Determine the [x, y] coordinate at the center of the cell enclosing the given text.  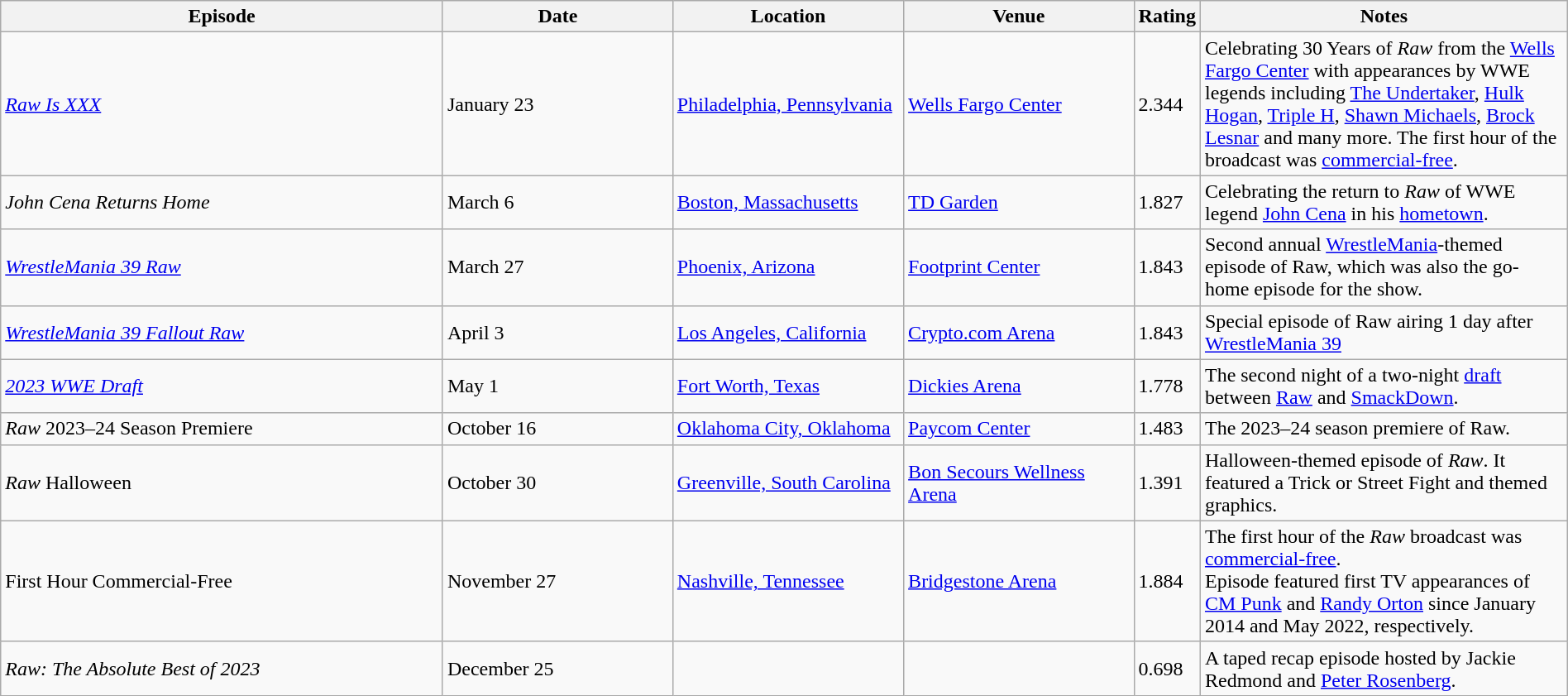
October 30 [557, 482]
WrestleMania 39 Fallout Raw [222, 333]
October 16 [557, 429]
Crypto.com Arena [1019, 333]
Date [557, 17]
A taped recap episode hosted by Jackie Redmond and Peter Rosenberg. [1384, 669]
March 27 [557, 267]
2023 WWE Draft [222, 386]
2.344 [1167, 104]
Special episode of Raw airing 1 day after WrestleMania 39 [1384, 333]
1.884 [1167, 581]
Philadelphia, Pennsylvania [787, 104]
Raw 2023–24 Season Premiere [222, 429]
Bon Secours Wellness Arena [1019, 482]
Wells Fargo Center [1019, 104]
Greenville, South Carolina [787, 482]
Dickies Arena [1019, 386]
Paycom Center [1019, 429]
Raw Halloween [222, 482]
1.778 [1167, 386]
January 23 [557, 104]
1.827 [1167, 202]
0.698 [1167, 669]
December 25 [557, 669]
WrestleMania 39 Raw [222, 267]
Raw Is XXX [222, 104]
March 6 [557, 202]
April 3 [557, 333]
May 1 [557, 386]
Halloween-themed episode of Raw. It featured a Trick or Street Fight and themed graphics. [1384, 482]
Raw: The Absolute Best of 2023 [222, 669]
Venue [1019, 17]
Boston, Massachusetts [787, 202]
Rating [1167, 17]
Los Angeles, California [787, 333]
Celebrating the return to Raw of WWE legend John Cena in his hometown. [1384, 202]
Bridgestone Arena [1019, 581]
Fort Worth, Texas [787, 386]
Nashville, Tennessee [787, 581]
First Hour Commercial-Free [222, 581]
Footprint Center [1019, 267]
The 2023–24 season premiere of Raw. [1384, 429]
John Cena Returns Home [222, 202]
The second night of a two-night draft between Raw and SmackDown. [1384, 386]
Second annual WrestleMania-themed episode of Raw, which was also the go-home episode for the show. [1384, 267]
1.391 [1167, 482]
November 27 [557, 581]
Oklahoma City, Oklahoma [787, 429]
TD Garden [1019, 202]
Phoenix, Arizona [787, 267]
Notes [1384, 17]
1.483 [1167, 429]
Episode [222, 17]
Location [787, 17]
